Return (x, y) of the center of cell containing provided text 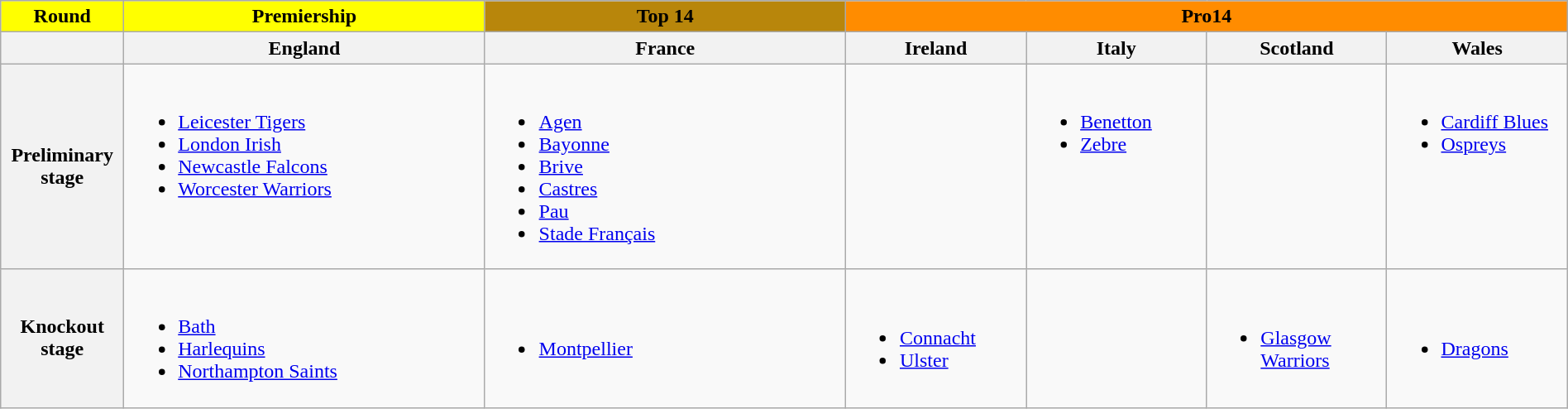
ConnachtUlster (935, 338)
Dragons (1477, 338)
BenettonZebre (1116, 166)
France (665, 48)
Leicester TigersLondon IrishNewcastle FalconsWorcester Warriors (304, 166)
BathHarlequinsNorthampton Saints (304, 338)
Premiership (304, 17)
Italy (1116, 48)
Wales (1477, 48)
Top 14 (665, 17)
Cardiff BluesOspreys (1477, 166)
England (304, 48)
Round (63, 17)
Glasgow Warriors (1297, 338)
Preliminary stage (63, 166)
AgenBayonneBriveCastresPauStade Français (665, 166)
Ireland (935, 48)
Montpellier (665, 338)
Scotland (1297, 48)
Pro14 (1206, 17)
Knockout stage (63, 338)
